For the text-containing cell, return its midpoint in [x, y] coordinate format. 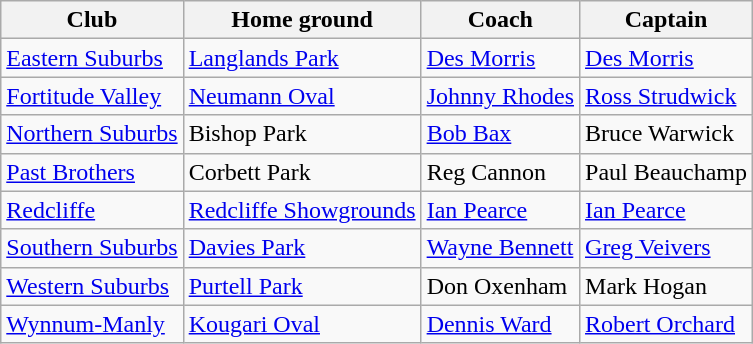
Wynnum-Manly [92, 324]
Home ground [302, 20]
Western Suburbs [92, 286]
Langlands Park [302, 58]
Bishop Park [302, 134]
Redcliffe [92, 210]
Redcliffe Showgrounds [302, 210]
Don Oxenham [500, 286]
Club [92, 20]
Southern Suburbs [92, 248]
Johnny Rhodes [500, 96]
Bob Bax [500, 134]
Purtell Park [302, 286]
Corbett Park [302, 172]
Greg Veivers [666, 248]
Coach [500, 20]
Bruce Warwick [666, 134]
Robert Orchard [666, 324]
Dennis Ward [500, 324]
Past Brothers [92, 172]
Mark Hogan [666, 286]
Northern Suburbs [92, 134]
Davies Park [302, 248]
Reg Cannon [500, 172]
Paul Beauchamp [666, 172]
Neumann Oval [302, 96]
Captain [666, 20]
Ross Strudwick [666, 96]
Eastern Suburbs [92, 58]
Wayne Bennett [500, 248]
Fortitude Valley [92, 96]
Kougari Oval [302, 324]
